Return the (x, y) coordinate for the center point of the cell that contains the specified text.  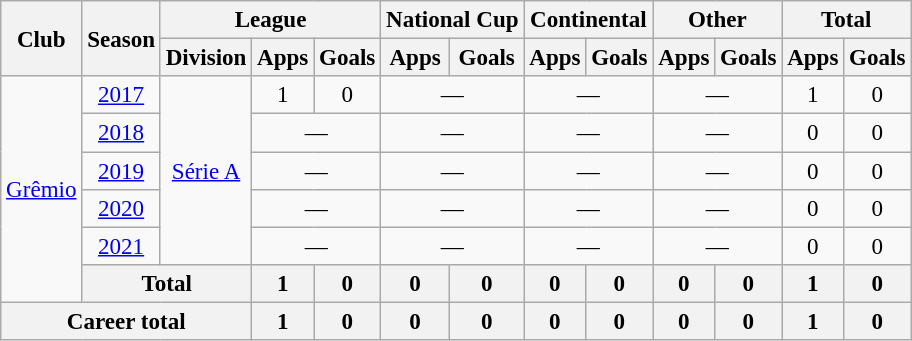
League (270, 20)
2017 (122, 95)
Continental (588, 20)
2018 (122, 133)
Season (122, 38)
2020 (122, 209)
Club (42, 38)
Série A (206, 170)
2019 (122, 171)
Career total (126, 322)
2021 (122, 246)
Other (718, 20)
Grêmio (42, 189)
National Cup (452, 20)
Division (206, 58)
